Search for the cell housing the specified text and yield its (X, Y) center coordinate. 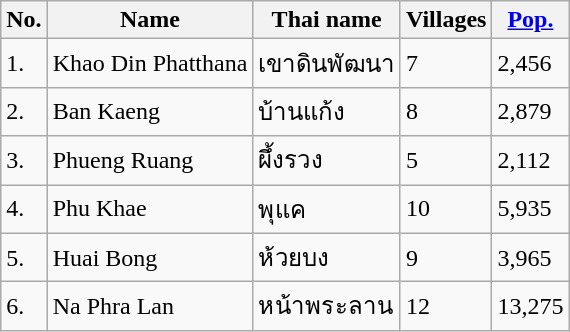
Huai Bong (150, 258)
ผึ้งรวง (327, 160)
5. (24, 258)
5,935 (530, 208)
13,275 (530, 306)
ห้วยบง (327, 258)
บ้านแก้ง (327, 112)
3. (24, 160)
Khao Din Phatthana (150, 64)
Ban Kaeng (150, 112)
12 (446, 306)
9 (446, 258)
Na Phra Lan (150, 306)
Pop. (530, 20)
Phueng Ruang (150, 160)
เขาดินพัฒนา (327, 64)
No. (24, 20)
7 (446, 64)
2. (24, 112)
Villages (446, 20)
8 (446, 112)
Thai name (327, 20)
10 (446, 208)
Name (150, 20)
2,456 (530, 64)
2,879 (530, 112)
หน้าพระลาน (327, 306)
5 (446, 160)
6. (24, 306)
2,112 (530, 160)
พุแค (327, 208)
1. (24, 64)
3,965 (530, 258)
Phu Khae (150, 208)
4. (24, 208)
